Return the [x, y] coordinate for the center point of the cell that contains the specified text.  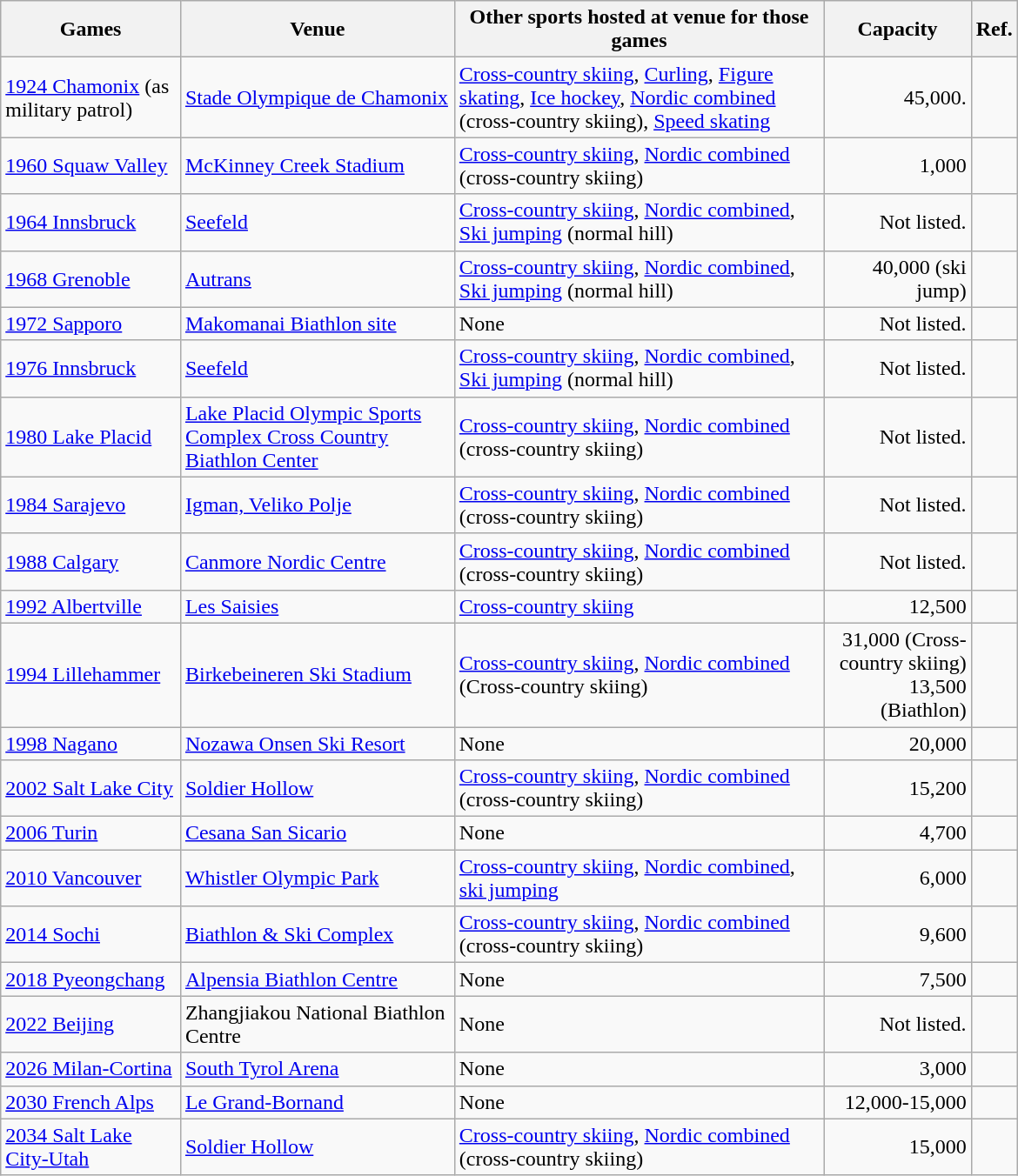
South Tyrol Arena [317, 1069]
Le Grand-Bornand [317, 1102]
4,700 [898, 833]
2010 Vancouver [90, 879]
6,000 [898, 879]
1980 Lake Placid [90, 437]
1998 Nagano [90, 744]
Cross-country skiing, Nordic combined, ski jumping [639, 879]
Les Saisies [317, 606]
2018 Pyeongchang [90, 979]
1968 Grenoble [90, 278]
1994 Lillehammer [90, 675]
2002 Salt Lake City [90, 788]
Capacity [898, 30]
1988 Calgary [90, 562]
Nozawa Onsen Ski Resort [317, 744]
Alpensia Biathlon Centre [317, 979]
1972 Sapporo [90, 324]
Canmore Nordic Centre [317, 562]
Games [90, 30]
Birkebeineren Ski Stadium [317, 675]
Zhangjiakou National Biathlon Centre [317, 1025]
Makomanai Biathlon site [317, 324]
Autrans [317, 278]
2030 French Alps [90, 1102]
1976 Innsbruck [90, 369]
Biathlon & Ski Complex [317, 934]
20,000 [898, 744]
Whistler Olympic Park [317, 879]
Cross-country skiing, Nordic combined (Cross-country skiing) [639, 675]
31,000 (Cross-country skiing)13,500 (Biathlon) [898, 675]
15,200 [898, 788]
7,500 [898, 979]
15,000 [898, 1146]
12,500 [898, 606]
Stade Olympique de Chamonix [317, 97]
Ref. [994, 30]
1964 Innsbruck [90, 223]
Cross-country skiing [639, 606]
Igman, Veliko Polje [317, 504]
Lake Placid Olympic Sports Complex Cross Country Biathlon Center [317, 437]
2034 Salt Lake City-Utah [90, 1146]
2014 Sochi [90, 934]
2006 Turin [90, 833]
1,000 [898, 165]
45,000. [898, 97]
Venue [317, 30]
Cesana San Sicario [317, 833]
1960 Squaw Valley [90, 165]
40,000 (ski jump) [898, 278]
1924 Chamonix (as military patrol) [90, 97]
Cross-country skiing, Curling, Figure skating, Ice hockey, Nordic combined (cross-country skiing), Speed skating [639, 97]
2026 Milan-Cortina [90, 1069]
Other sports hosted at venue for those games [639, 30]
3,000 [898, 1069]
1992 Albertville [90, 606]
12,000-15,000 [898, 1102]
9,600 [898, 934]
2022 Beijing [90, 1025]
McKinney Creek Stadium [317, 165]
1984 Sarajevo [90, 504]
